Identify which cell holds the provided text, then report its (x, y) central coordinate. 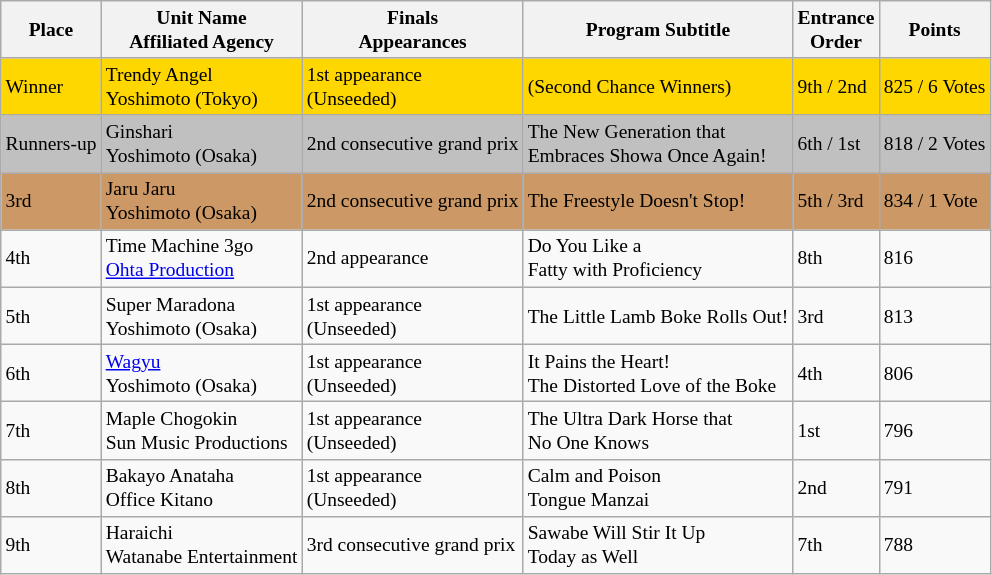
816 (934, 258)
EntranceOrder (836, 30)
834 / 1 Vote (934, 202)
806 (934, 372)
Calm and PoisonTongue Manzai (658, 488)
Super MaradonaYoshimoto (Osaka) (202, 316)
Winner (51, 86)
GinshariYoshimoto (Osaka) (202, 144)
1st (836, 430)
813 (934, 316)
5th (51, 316)
Place (51, 30)
Sawabe Will Stir It UpToday as Well (658, 544)
Program Subtitle (658, 30)
5th / 3rd (836, 202)
(Second Chance Winners) (658, 86)
791 (934, 488)
2nd (836, 488)
FinalsAppearances (412, 30)
9th / 2nd (836, 86)
3rd consecutive grand prix (412, 544)
796 (934, 430)
Jaru JaruYoshimoto (Osaka) (202, 202)
788 (934, 544)
Maple ChogokinSun Music Productions (202, 430)
Runners-up (51, 144)
The Little Lamb Boke Rolls Out! (658, 316)
6th / 1st (836, 144)
Points (934, 30)
Do You Like aFatty with Proficiency (658, 258)
Trendy AngelYoshimoto (Tokyo) (202, 86)
The Freestyle Doesn't Stop! (658, 202)
Time Machine 3goOhta Production (202, 258)
825 / 6 Votes (934, 86)
6th (51, 372)
Bakayo AnatahaOffice Kitano (202, 488)
WagyuYoshimoto (Osaka) (202, 372)
It Pains the Heart!The Distorted Love of the Boke (658, 372)
2nd appearance (412, 258)
HaraichiWatanabe Entertainment (202, 544)
The Ultra Dark Horse thatNo One Knows (658, 430)
The New Generation thatEmbraces Showa Once Again! (658, 144)
818 / 2 Votes (934, 144)
Unit NameAffiliated Agency (202, 30)
9th (51, 544)
